Scan for the cell matching the given text and deliver its (X, Y) coordinate at center. 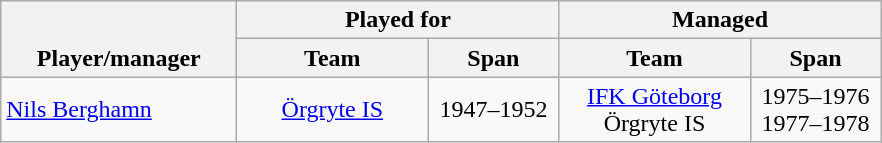
Örgryte IS (332, 110)
Played for (398, 20)
Nils Berghamn (119, 110)
Player/manager (119, 39)
Managed (720, 20)
1975–19761977–1978 (816, 110)
IFK GöteborgÖrgryte IS (654, 110)
1947–1952 (494, 110)
